Determine the [X, Y] coordinate at the center of the cell enclosing the given text.  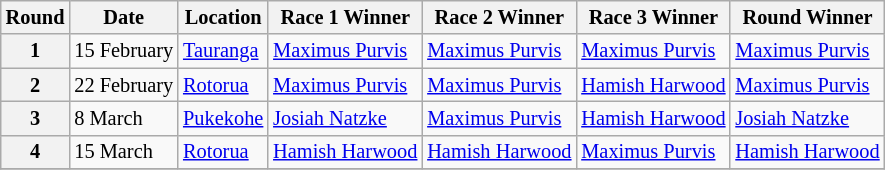
Tauranga [223, 51]
Date [124, 17]
Location [223, 17]
2 [36, 85]
Round Winner [807, 17]
Pukekohe [223, 118]
8 March [124, 118]
Race 2 Winner [499, 17]
Race 3 Winner [653, 17]
Round [36, 17]
1 [36, 51]
22 February [124, 85]
Race 1 Winner [345, 17]
15 February [124, 51]
15 March [124, 152]
4 [36, 152]
3 [36, 118]
